Find where the given text appears and provide that cell's center as [X, Y] coordinate. 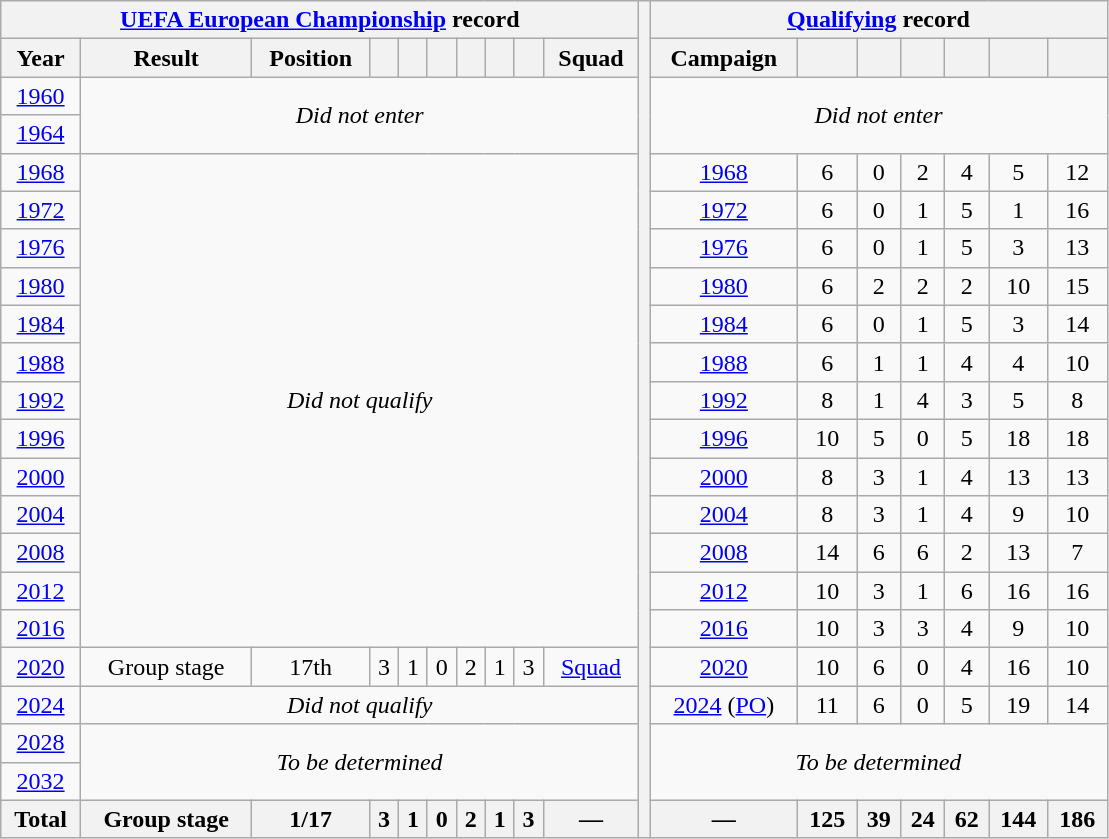
186 [1078, 819]
1964 [41, 134]
1/17 [311, 819]
2024 [41, 705]
17th [311, 667]
12 [1078, 172]
Result [166, 58]
19 [1018, 705]
11 [828, 705]
62 [967, 819]
1960 [41, 96]
39 [879, 819]
2024 (PO) [724, 705]
15 [1078, 286]
UEFA European Championship record [320, 20]
Campaign [724, 58]
Position [311, 58]
Total [41, 819]
2028 [41, 743]
2032 [41, 781]
144 [1018, 819]
Qualifying record [878, 20]
125 [828, 819]
7 [1078, 553]
Year [41, 58]
24 [923, 819]
